Return [X, Y] of the center of cell containing provided text 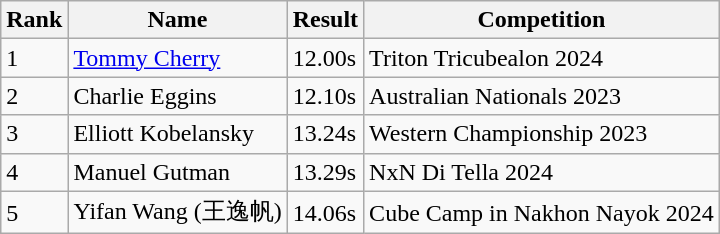
Tommy Cherry [178, 58]
3 [34, 134]
Rank [34, 20]
13.29s [325, 172]
12.10s [325, 96]
5 [34, 212]
NxN Di Tella 2024 [542, 172]
Competition [542, 20]
Manuel Gutman [178, 172]
2 [34, 96]
Charlie Eggins [178, 96]
4 [34, 172]
Yifan Wang (王逸帆) [178, 212]
Elliott Kobelansky [178, 134]
12.00s [325, 58]
Triton Tricubealon 2024 [542, 58]
Australian Nationals 2023 [542, 96]
14.06s [325, 212]
Western Championship 2023 [542, 134]
Result [325, 20]
1 [34, 58]
Name [178, 20]
13.24s [325, 134]
Cube Camp in Nakhon Nayok 2024 [542, 212]
